Determine the (X, Y) coordinate at the center of the cell enclosing the given text.  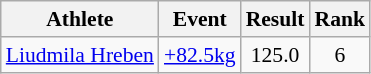
6 (340, 55)
Liudmila Hreben (80, 55)
Athlete (80, 19)
Event (200, 19)
+82.5kg (200, 55)
125.0 (276, 55)
Rank (340, 19)
Result (276, 19)
